Locate the cell with the specified text and output its (X, Y) center coordinate. 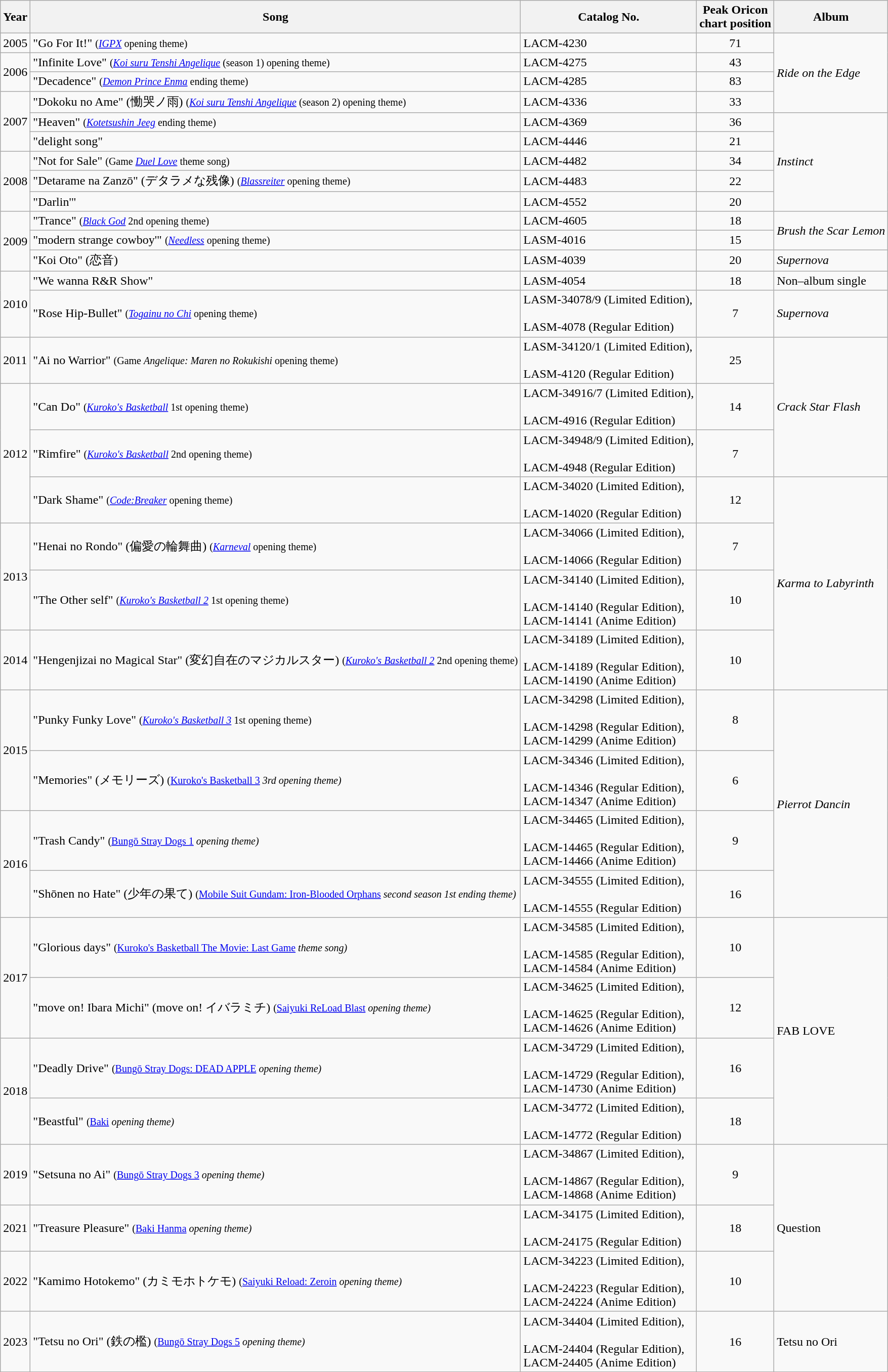
LACM-34585 (Limited Edition),LACM-14585 (Regular Edition), LACM-14584 (Anime Edition) (609, 948)
2012 (15, 453)
"Beastful" (Baki opening theme) (275, 1121)
25 (736, 360)
2021 (15, 1228)
"Decadence" (Demon Prince Enma ending theme) (275, 81)
36 (736, 122)
LACM-4552 (609, 201)
"Deadly Drive" (Bungō Stray Dogs: DEAD APPLE opening theme) (275, 1068)
2022 (15, 1281)
LACM-34404 (Limited Edition),LACM-24404 (Regular Edition), LACM-24405 (Anime Edition) (609, 1341)
"Shōnen no Hate" (少年の果て) (Mobile Suit Gundam: Iron-Blooded Orphans second season 1st ending theme) (275, 894)
LACM-34020 (Limited Edition),LACM-14020 (Regular Edition) (609, 500)
LASM-4016 (609, 240)
"delight song" (275, 142)
8 (736, 720)
"Not for Sale" (Game Duel Love theme song) (275, 161)
6 (736, 781)
"Rimfire" (Kuroko's Basketball 2nd opening theme) (275, 453)
"Ai no Warrior" (Game Angelique: Maren no Rokukishi opening theme) (275, 360)
"Infinite Love" (Koi suru Tenshi Angelique (season 1) opening theme) (275, 62)
FAB LOVE (831, 1031)
LACM-34465 (Limited Edition),LACM-14465 (Regular Edition), LACM-14466 (Anime Edition) (609, 840)
"Trash Candy" (Bungō Stray Dogs 1 opening theme) (275, 840)
2011 (15, 360)
LACM-4285 (609, 81)
LACM-34555 (Limited Edition),LACM-14555 (Regular Edition) (609, 894)
LACM-34175 (Limited Edition),LACM-24175 (Regular Edition) (609, 1228)
15 (736, 240)
LASM-4054 (609, 281)
LACM-34189 (Limited Edition),LACM-14189 (Regular Edition), LACM-14190 (Anime Edition) (609, 660)
Brush the Scar Lemon (831, 230)
"The Other self" (Kuroko's Basketball 2 1st opening theme) (275, 600)
33 (736, 102)
"modern strange cowboy'" (Needless opening theme) (275, 240)
Peak Oricon chart position (736, 17)
"Dokoku no Ame" (慟哭ノ雨) (Koi suru Tenshi Angelique (season 2) opening theme) (275, 102)
2009 (15, 241)
"We wanna R&R Show" (275, 281)
Question (831, 1228)
"Memories" (メモリーズ) (Kuroko's Basketball 3 3rd opening theme) (275, 781)
LACM-34223 (Limited Edition),LACM-24223 (Regular Edition), LACM-24224 (Anime Edition) (609, 1281)
2013 (15, 577)
Catalog No. (609, 17)
"Can Do" (Kuroko's Basketball 1st opening theme) (275, 407)
LACM-4336 (609, 102)
Karma to Labyrinth (831, 583)
"Hengenjizai no Magical Star" (変幻自在のマジカルスター) (Kuroko's Basketball 2 2nd opening theme) (275, 660)
34 (736, 161)
LACM-34729 (Limited Edition),LACM-14729 (Regular Edition), LACM-14730 (Anime Edition) (609, 1068)
"Rose Hip-Bullet" (Togainu no Chi opening theme) (275, 314)
LASM-34120/1 (Limited Edition),LASM-4120 (Regular Edition) (609, 360)
"Setsuna no Ai" (Bungō Stray Dogs 3 opening theme) (275, 1174)
Song (275, 17)
LACM-4482 (609, 161)
Album (831, 17)
LACM-34140 (Limited Edition),LACM-14140 (Regular Edition), LACM-14141 (Anime Edition) (609, 600)
"Tetsu no Ori" (鉄の檻) (Bungō Stray Dogs 5 opening theme) (275, 1341)
"Koi Oto" (恋音) (275, 261)
LACM-4605 (609, 220)
Pierrot Dancin (831, 804)
71 (736, 43)
Crack Star Flash (831, 407)
LASM-4039 (609, 261)
2007 (15, 121)
LACM-34948/9 (Limited Edition),LACM-4948 (Regular Edition) (609, 453)
LACM-34346 (Limited Edition),LACM-14346 (Regular Edition), LACM-14347 (Anime Edition) (609, 781)
"move on! Ibara Michi" (move on! イバラミチ) (Saiyuki ReLoad Blast opening theme) (275, 1007)
LACM-34298 (Limited Edition),LACM-14298 (Regular Edition), LACM-14299 (Anime Edition) (609, 720)
LACM-4369 (609, 122)
2019 (15, 1174)
2017 (15, 978)
"Trance" (Black God 2nd opening theme) (275, 220)
2010 (15, 304)
14 (736, 407)
"Dark Shame" (Code:Breaker opening theme) (275, 500)
LACM-34867 (Limited Edition), LACM-14867 (Regular Edition), LACM-14868 (Anime Edition) (609, 1174)
"Kamimo Hotokemo" (カミモホトケモ) (Saiyuki Reload: Zeroin opening theme) (275, 1281)
Year (15, 17)
"Go For It!" (IGPX opening theme) (275, 43)
"Henai no Rondo" (偏愛の輪舞曲) (Karneval opening theme) (275, 546)
LACM-34916/7 (Limited Edition),LACM-4916 (Regular Edition) (609, 407)
"Punky Funky Love" (Kuroko's Basketball 3 1st opening theme) (275, 720)
LASM-34078/9 (Limited Edition),LASM-4078 (Regular Edition) (609, 314)
22 (736, 181)
LACM-34625 (Limited Edition),LACM-14625 (Regular Edition), LACM-14626 (Anime Edition) (609, 1007)
"Darlin'" (275, 201)
LACM-4446 (609, 142)
2006 (15, 72)
LACM-4275 (609, 62)
Instinct (831, 162)
2014 (15, 660)
"Treasure Pleasure" (Baki Hanma opening theme) (275, 1228)
83 (736, 81)
2015 (15, 750)
Tetsu no Ori (831, 1341)
LACM-4483 (609, 181)
21 (736, 142)
LACM-34772 (Limited Edition),LACM-14772 (Regular Edition) (609, 1121)
2008 (15, 181)
43 (736, 62)
2005 (15, 43)
Ride on the Edge (831, 73)
"Heaven" (Kotetsushin Jeeg ending theme) (275, 122)
2018 (15, 1091)
"Glorious days" (Kuroko's Basketball The Movie: Last Game theme song) (275, 948)
LACM-4230 (609, 43)
2023 (15, 1341)
2016 (15, 864)
Non–album single (831, 281)
"Detarame na Zanzō" (デタラメな残像) (Blassreiter opening theme) (275, 181)
LACM-34066 (Limited Edition),LACM-14066 (Regular Edition) (609, 546)
